Return the (X, Y) coordinate for the center point of the cell that contains the specified text.  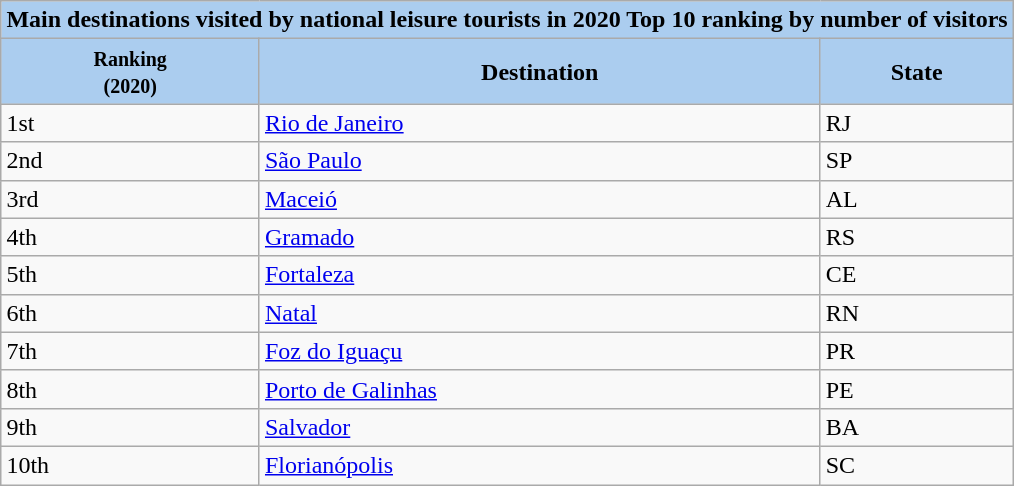
Porto de Galinhas (540, 389)
AL (916, 199)
4th (130, 237)
Rio de Janeiro (540, 123)
9th (130, 427)
6th (130, 313)
3rd (130, 199)
10th (130, 465)
Destination (540, 72)
São Paulo (540, 161)
SC (916, 465)
2nd (130, 161)
Maceió (540, 199)
RJ (916, 123)
Main destinations visited by national leisure tourists in 2020 Top 10 ranking by number of visitors (507, 20)
Ranking (2020) (130, 72)
CE (916, 275)
Gramado (540, 237)
SP (916, 161)
Natal (540, 313)
RS (916, 237)
Salvador (540, 427)
5th (130, 275)
PR (916, 351)
Foz do Iguaçu (540, 351)
BA (916, 427)
Florianópolis (540, 465)
Fortaleza (540, 275)
8th (130, 389)
PE (916, 389)
RN (916, 313)
7th (130, 351)
1st (130, 123)
State (916, 72)
